Scan for the cell matching the given text and deliver its [X, Y] coordinate at center. 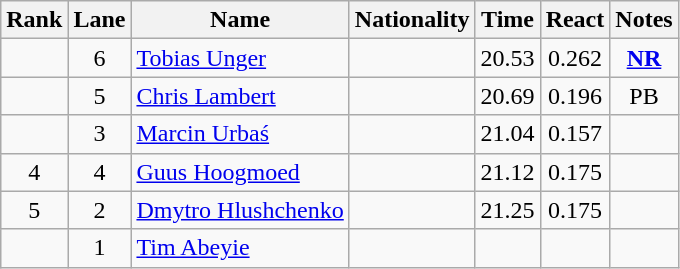
Chris Lambert [240, 96]
Tobias Unger [240, 58]
Time [508, 20]
Marcin Urbaś [240, 134]
0.157 [575, 134]
6 [100, 58]
0.196 [575, 96]
Name [240, 20]
Guus Hoogmoed [240, 172]
PB [644, 96]
Lane [100, 20]
Dmytro Hlushchenko [240, 210]
Tim Abeyie [240, 248]
20.69 [508, 96]
21.25 [508, 210]
Nationality [412, 20]
21.04 [508, 134]
Rank [34, 20]
2 [100, 210]
1 [100, 248]
21.12 [508, 172]
NR [644, 58]
React [575, 20]
20.53 [508, 58]
3 [100, 134]
Notes [644, 20]
0.262 [575, 58]
